Scan for the cell matching the given text and deliver its [x, y] coordinate at center. 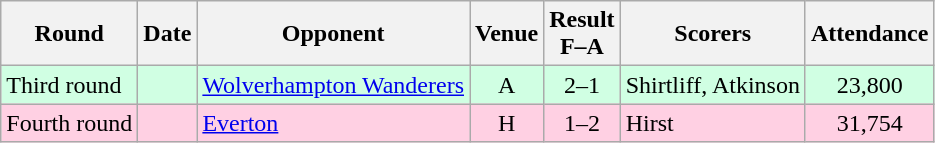
Attendance [869, 34]
Round [70, 34]
31,754 [869, 123]
2–1 [582, 85]
Scorers [712, 34]
23,800 [869, 85]
Everton [334, 123]
H [507, 123]
Shirtliff, Atkinson [712, 85]
1–2 [582, 123]
Date [168, 34]
ResultF–A [582, 34]
Opponent [334, 34]
A [507, 85]
Hirst [712, 123]
Venue [507, 34]
Third round [70, 85]
Wolverhampton Wanderers [334, 85]
Fourth round [70, 123]
